Determine the [x, y] coordinate at the center of the cell enclosing the given text.  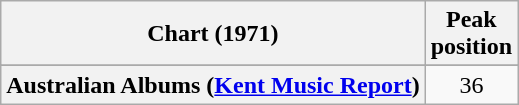
Peakposition [471, 34]
36 [471, 85]
Chart (1971) [213, 34]
Australian Albums (Kent Music Report) [213, 85]
